Identify which cell holds the provided text, then report its (x, y) central coordinate. 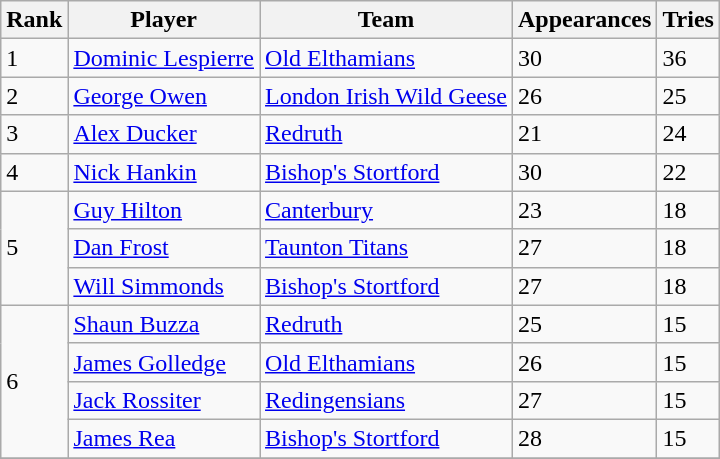
Dominic Lespierre (164, 58)
22 (688, 172)
5 (34, 248)
Will Simmonds (164, 286)
21 (584, 134)
Canterbury (386, 210)
Nick Hankin (164, 172)
Taunton Titans (386, 248)
4 (34, 172)
36 (688, 58)
Redingensians (386, 400)
Alex Ducker (164, 134)
6 (34, 381)
Tries (688, 20)
George Owen (164, 96)
28 (584, 438)
2 (34, 96)
3 (34, 134)
Shaun Buzza (164, 324)
Jack Rossiter (164, 400)
Rank (34, 20)
24 (688, 134)
James Rea (164, 438)
1 (34, 58)
Player (164, 20)
23 (584, 210)
Dan Frost (164, 248)
Team (386, 20)
James Golledge (164, 362)
Appearances (584, 20)
London Irish Wild Geese (386, 96)
Guy Hilton (164, 210)
